Determine the [X, Y] coordinate at the center of the cell enclosing the given text.  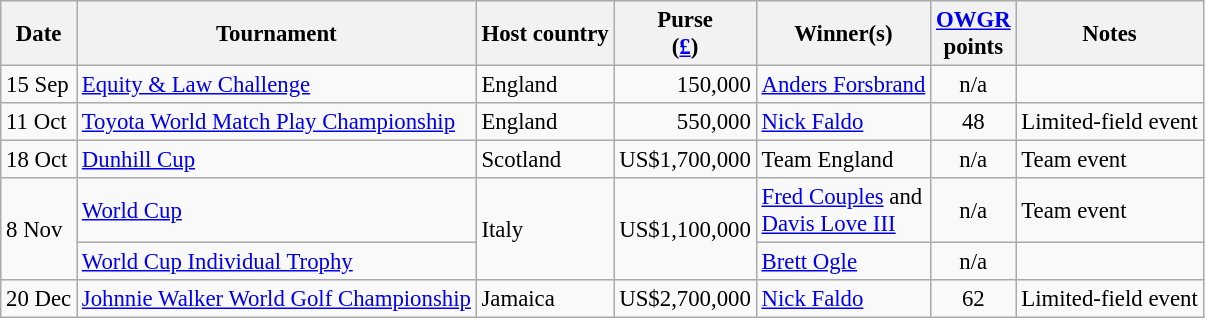
US$2,700,000 [685, 299]
11 Oct [39, 122]
Toyota World Match Play Championship [276, 122]
20 Dec [39, 299]
48 [974, 122]
15 Sep [39, 85]
World Cup [276, 210]
Host country [545, 34]
Team England [843, 160]
OWGRpoints [974, 34]
US$1,700,000 [685, 160]
Equity & Law Challenge [276, 85]
62 [974, 299]
Scotland [545, 160]
8 Nov [39, 229]
Jamaica [545, 299]
Notes [1110, 34]
Purse(£) [685, 34]
Date [39, 34]
150,000 [685, 85]
Anders Forsbrand [843, 85]
World Cup Individual Trophy [276, 262]
Brett Ogle [843, 262]
18 Oct [39, 160]
550,000 [685, 122]
US$1,100,000 [685, 229]
Fred Couples and Davis Love III [843, 210]
Italy [545, 229]
Winner(s) [843, 34]
Johnnie Walker World Golf Championship [276, 299]
Dunhill Cup [276, 160]
Tournament [276, 34]
